Capture the cell that displays the provided text and extract its (x, y) central coordinate. 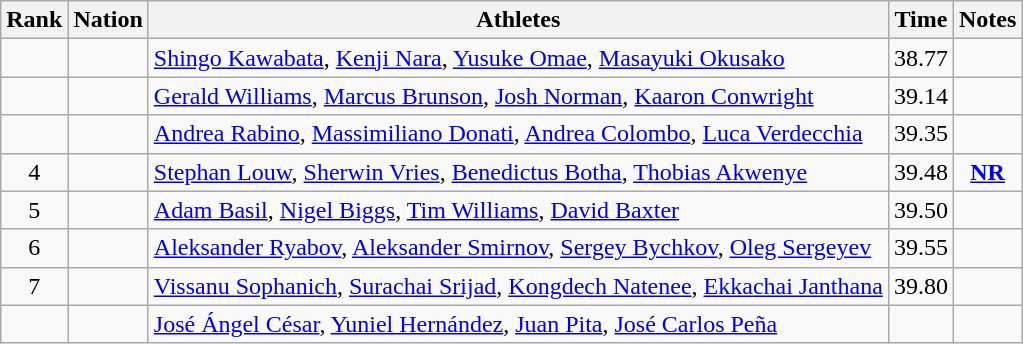
6 (34, 248)
39.48 (920, 172)
Nation (108, 20)
39.55 (920, 248)
39.35 (920, 134)
Gerald Williams, Marcus Brunson, Josh Norman, Kaaron Conwright (518, 96)
4 (34, 172)
5 (34, 210)
Stephan Louw, Sherwin Vries, Benedictus Botha, Thobias Akwenye (518, 172)
Adam Basil, Nigel Biggs, Tim Williams, David Baxter (518, 210)
Notes (987, 20)
Andrea Rabino, Massimiliano Donati, Andrea Colombo, Luca Verdecchia (518, 134)
Shingo Kawabata, Kenji Nara, Yusuke Omae, Masayuki Okusako (518, 58)
José Ángel César, Yuniel Hernández, Juan Pita, José Carlos Peña (518, 324)
NR (987, 172)
Vissanu Sophanich, Surachai Srijad, Kongdech Natenee, Ekkachai Janthana (518, 286)
Rank (34, 20)
7 (34, 286)
38.77 (920, 58)
Aleksander Ryabov, Aleksander Smirnov, Sergey Bychkov, Oleg Sergeyev (518, 248)
Time (920, 20)
39.14 (920, 96)
39.80 (920, 286)
Athletes (518, 20)
39.50 (920, 210)
